For the text-containing cell, return its midpoint in (X, Y) coordinate format. 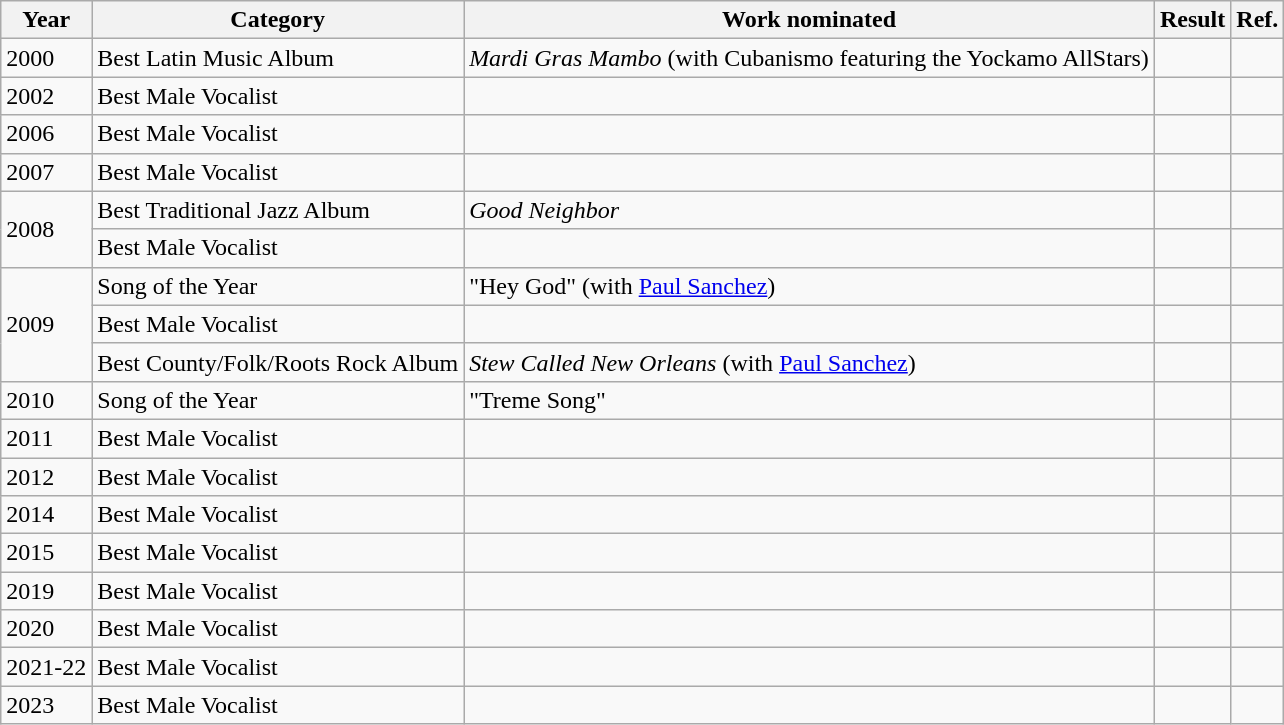
2008 (46, 229)
Best County/Folk/Roots Rock Album (278, 362)
2020 (46, 629)
Best Latin Music Album (278, 58)
Best Traditional Jazz Album (278, 210)
"Hey God" (with Paul Sanchez) (810, 286)
Mardi Gras Mambo (with Cubanismo featuring the Yockamo AllStars) (810, 58)
2010 (46, 400)
Stew Called New Orleans (with Paul Sanchez) (810, 362)
Year (46, 20)
Work nominated (810, 20)
2014 (46, 515)
2012 (46, 477)
2009 (46, 324)
Result (1192, 20)
2007 (46, 172)
2011 (46, 438)
Category (278, 20)
"Treme Song" (810, 400)
Good Neighbor (810, 210)
2015 (46, 553)
2002 (46, 96)
2006 (46, 134)
2019 (46, 591)
2021-22 (46, 667)
2000 (46, 58)
Ref. (1258, 20)
2023 (46, 705)
